Scan for the cell matching the given text and deliver its (X, Y) coordinate at center. 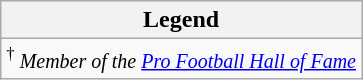
Legend (182, 20)
† Member of the Pro Football Hall of Fame (182, 59)
